From the cell containing the given text, extract its center point as (X, Y) coordinate. 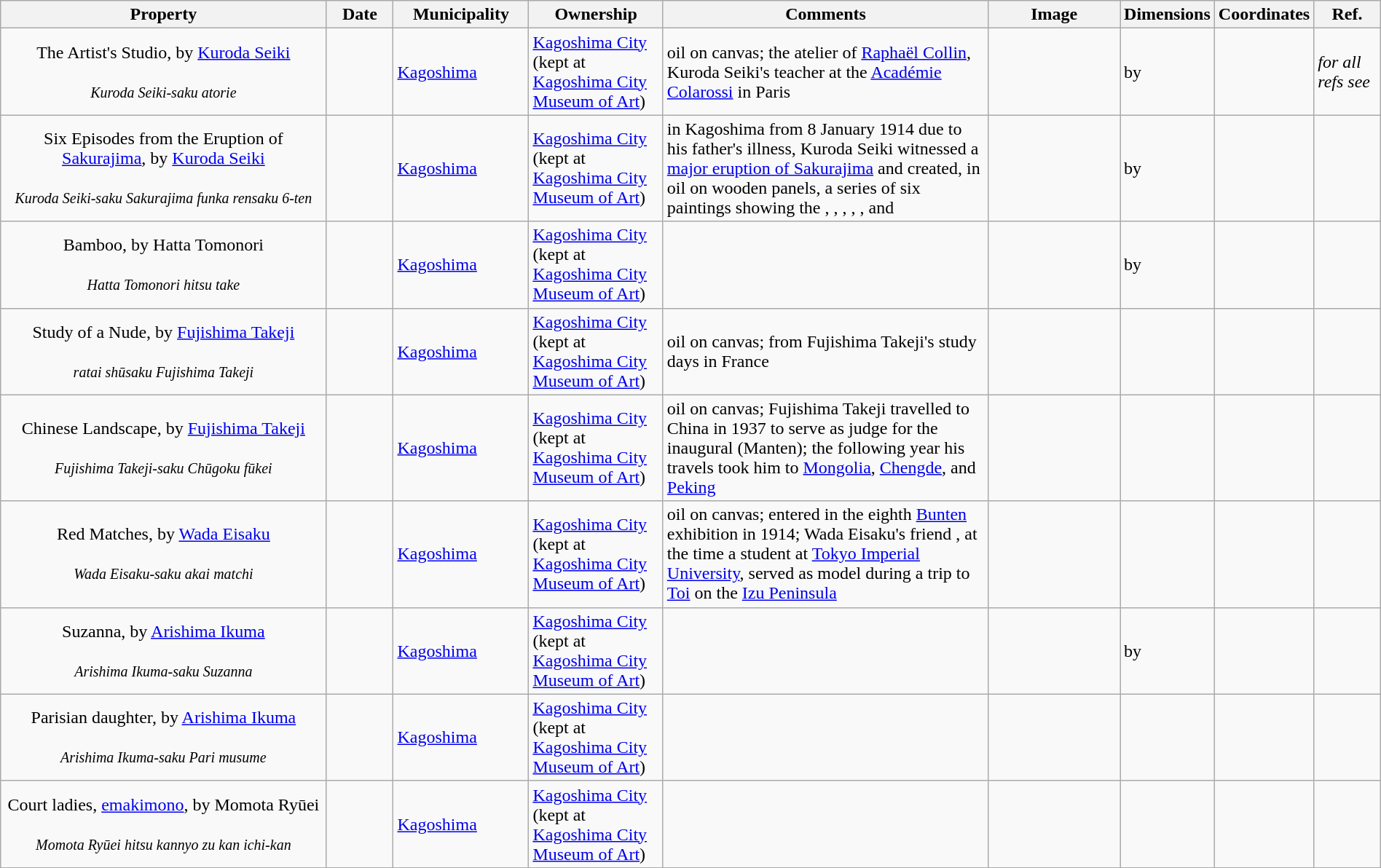
Six Episodes from the Eruption of Sakurajima, by Kuroda SeikiKuroda Seiki-saku Sakurajima funka rensaku 6-ten (163, 168)
The Artist's Studio, by Kuroda SeikiKuroda Seiki-saku atorie (163, 71)
Ref. (1347, 15)
Court ladies, emakimono, by Momota RyūeiMomota Ryūei hitsu kannyo zu kan ichi-kan (163, 824)
Parisian daughter, by Arishima IkumaArishima Ikuma-saku Pari musume (163, 737)
Coordinates (1264, 15)
Image (1055, 15)
Ownership (596, 15)
oil on canvas; the atelier of Raphaël Collin, Kuroda Seiki's teacher at the Académie Colarossi in Paris (826, 71)
Date (360, 15)
Municipality (461, 15)
Bamboo, by Hatta TomonoriHatta Tomonori hitsu take (163, 265)
for all refs see (1347, 71)
Comments (826, 15)
oil on canvas; from Fujishima Takeji's study days in France (826, 351)
Study of a Nude, by Fujishima Takejiratai shūsaku Fujishima Takeji (163, 351)
Dimensions (1168, 15)
Suzanna, by Arishima IkumaArishima Ikuma-saku Suzanna (163, 651)
Red Matches, by Wada EisakuWada Eisaku-saku akai matchi (163, 554)
Chinese Landscape, by Fujishima TakejiFujishima Takeji-saku Chūgoku fūkei (163, 448)
Property (163, 15)
